Pinpoint the cell where the given text exists, returning its (x, y) midpoint coordinate. 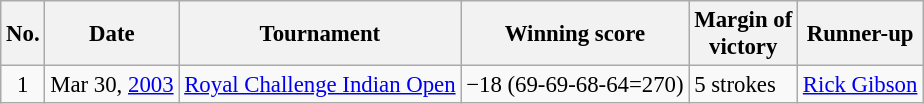
Mar 30, 2003 (112, 85)
Winning score (575, 34)
Royal Challenge Indian Open (320, 85)
1 (23, 85)
Tournament (320, 34)
Rick Gibson (860, 85)
−18 (69-69-68-64=270) (575, 85)
Date (112, 34)
Margin ofvictory (744, 34)
Runner-up (860, 34)
5 strokes (744, 85)
No. (23, 34)
